Locate the cell with the specified text and output its (x, y) center coordinate. 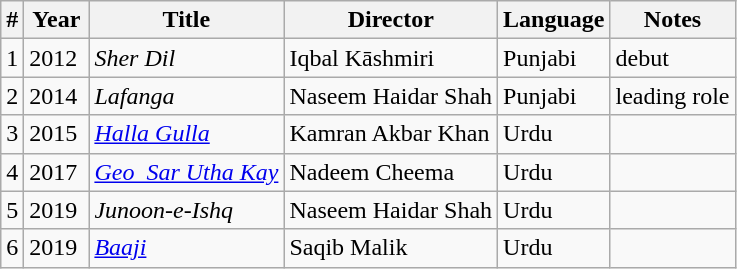
Junoon-e-Ishq (186, 210)
Baaji (186, 248)
2014 (56, 96)
2012 (56, 58)
Nadeem Cheema (391, 172)
Notes (672, 20)
2 (12, 96)
# (12, 20)
Sher Dil (186, 58)
Year (56, 20)
Iqbal Kāshmiri (391, 58)
Lafanga (186, 96)
Language (554, 20)
debut (672, 58)
2015 (56, 134)
Director (391, 20)
Title (186, 20)
4 (12, 172)
2017 (56, 172)
6 (12, 248)
Kamran Akbar Khan (391, 134)
5 (12, 210)
1 (12, 58)
Halla Gulla (186, 134)
Geo Sar Utha Kay (186, 172)
3 (12, 134)
leading role (672, 96)
Saqib Malik (391, 248)
